Extract the (x, y) coordinate from the center of the cell holding the provided text.  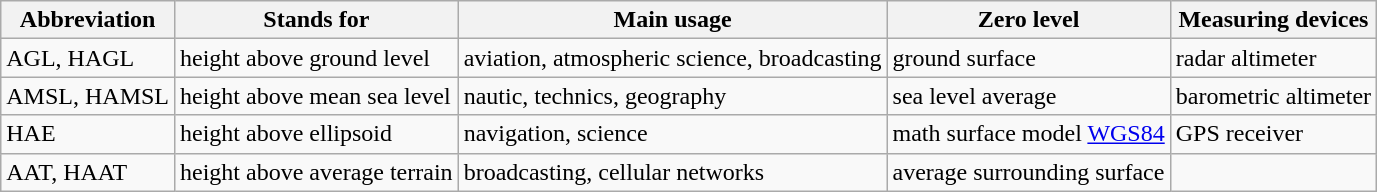
HAE (88, 134)
broadcasting, cellular networks (672, 172)
average surrounding surface (1028, 172)
Zero level (1028, 20)
height above mean sea level (317, 96)
Abbreviation (88, 20)
math surface model WGS84 (1028, 134)
height above ellipsoid (317, 134)
nautic, technics, geography (672, 96)
aviation, atmospheric science, broadcasting (672, 58)
height above ground level (317, 58)
AGL, HAGL (88, 58)
Main usage (672, 20)
sea level average (1028, 96)
AAT, HAAT (88, 172)
AMSL, HAMSL (88, 96)
navigation, science (672, 134)
radar altimeter (1273, 58)
Stands for (317, 20)
height above average terrain (317, 172)
ground surface (1028, 58)
GPS receiver (1273, 134)
barometric altimeter (1273, 96)
Measuring devices (1273, 20)
